Find where the given text appears and provide that cell's center as (x, y) coordinate. 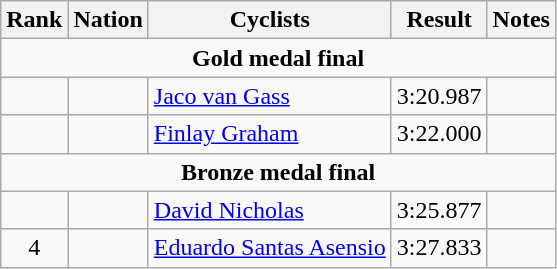
4 (34, 248)
Finlay Graham (270, 134)
David Nicholas (270, 210)
Gold medal final (278, 58)
Bronze medal final (278, 172)
Notes (521, 20)
Cyclists (270, 20)
3:25.877 (439, 210)
Result (439, 20)
Rank (34, 20)
3:27.833 (439, 248)
Jaco van Gass (270, 96)
Nation (108, 20)
3:20.987 (439, 96)
3:22.000 (439, 134)
Eduardo Santas Asensio (270, 248)
